Locate the cell with the specified text and output its (x, y) center coordinate. 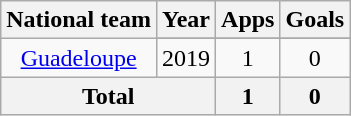
National team (79, 20)
Total (108, 96)
Guadeloupe (79, 58)
2019 (186, 58)
Year (186, 20)
Goals (315, 20)
Apps (248, 20)
